Return the [x, y] coordinate for the center point of the cell that contains the specified text.  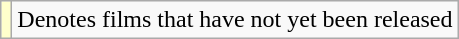
Denotes films that have not yet been released [235, 20]
